Provide the (x, y) coordinate of the cell's center where the given text is located.  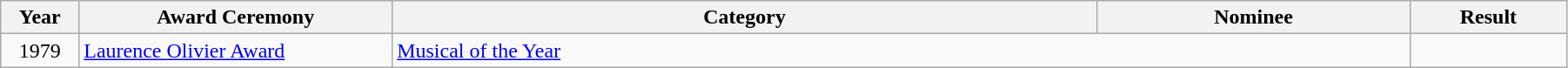
Nominee (1254, 17)
Musical of the Year (901, 51)
Result (1488, 17)
Laurence Olivier Award (236, 51)
Year (40, 17)
1979 (40, 51)
Award Ceremony (236, 17)
Category (745, 17)
